Pinpoint the cell where the given text exists, returning its [x, y] midpoint coordinate. 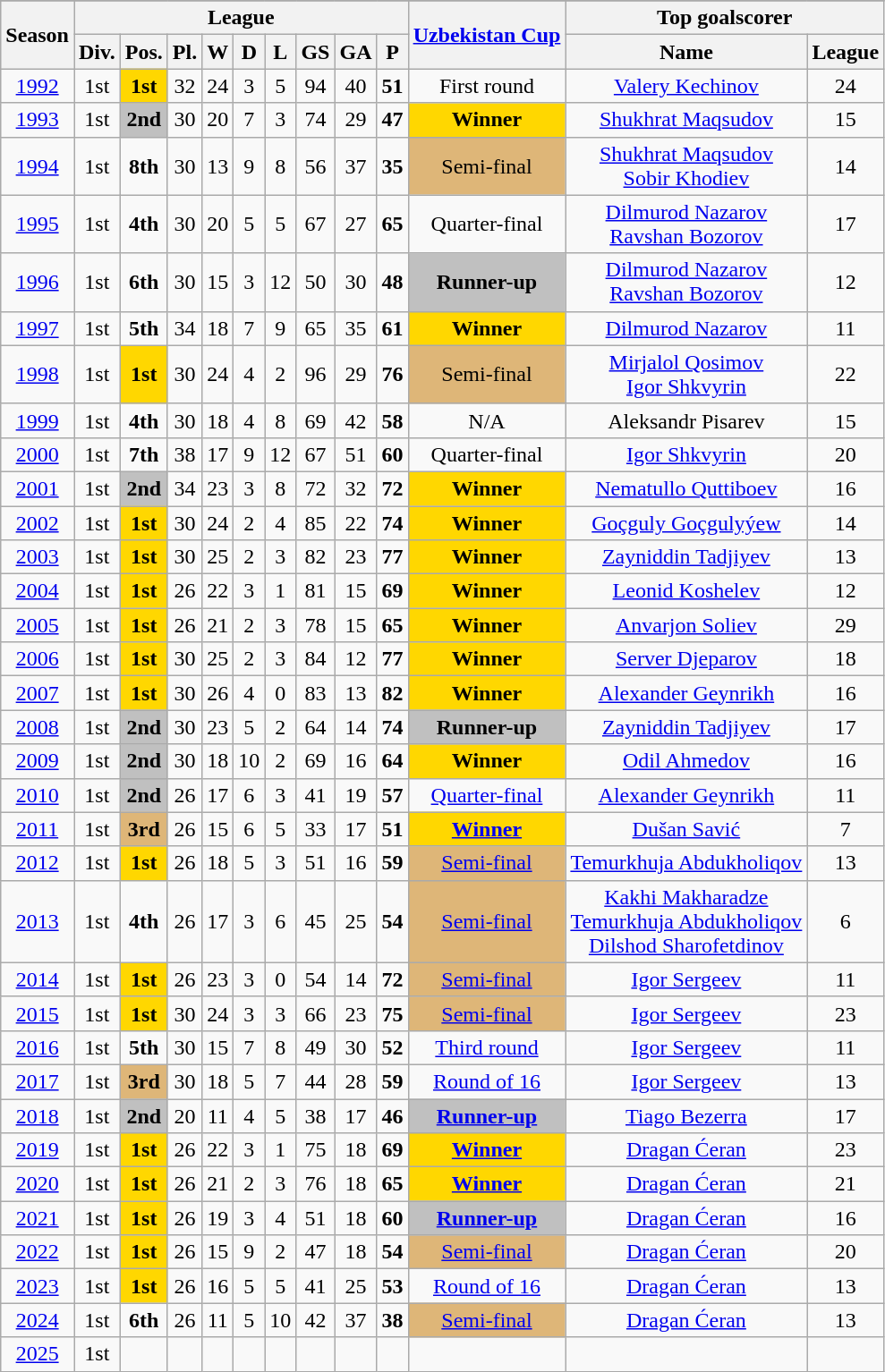
81 [315, 591]
Season [38, 35]
Anvarjon Soliev [686, 625]
49 [315, 1047]
2017 [38, 1081]
2012 [38, 863]
57 [392, 795]
1992 [38, 86]
50 [315, 283]
Mirjalol Qosimov Igor Shkvyrin [686, 374]
85 [315, 523]
96 [315, 374]
2010 [38, 795]
44 [315, 1081]
Top goalscorer [725, 18]
Temurkhuja Abdukholiqov [686, 863]
2011 [38, 829]
Igor Shkvyrin [686, 454]
1999 [38, 420]
GS [315, 52]
2023 [38, 1286]
2020 [38, 1184]
58 [392, 420]
GA [356, 52]
2015 [38, 1013]
Odil Ahmedov [686, 761]
2002 [38, 523]
2000 [38, 454]
Pl. [184, 52]
P [392, 52]
66 [315, 1013]
27 [356, 224]
2022 [38, 1252]
7th [143, 454]
Dilmurod Nazarov [686, 328]
L [281, 52]
Goçguly Goçgulyýew [686, 523]
Div. [97, 52]
2019 [38, 1150]
Shukhrat Maqsudov Sobir Khodiev [686, 166]
2025 [38, 1354]
2004 [38, 591]
94 [315, 86]
Name [686, 52]
Leonid Koshelev [686, 591]
1998 [38, 374]
Dušan Savić [686, 829]
N/A [487, 420]
2008 [38, 727]
28 [356, 1081]
D [249, 52]
Nematullo Quttiboev [686, 488]
2014 [38, 979]
83 [315, 693]
56 [315, 166]
53 [392, 1286]
Shukhrat Maqsudov [686, 120]
2009 [38, 761]
2006 [38, 659]
46 [392, 1115]
33 [315, 829]
2005 [38, 625]
2018 [38, 1115]
2007 [38, 693]
2013 [38, 921]
48 [392, 283]
Pos. [143, 52]
Third round [487, 1047]
78 [315, 625]
1997 [38, 328]
8th [143, 166]
Server Djeparov [686, 659]
2001 [38, 488]
1994 [38, 166]
1996 [38, 283]
61 [392, 328]
2021 [38, 1218]
2016 [38, 1047]
84 [315, 659]
Uzbekistan Cup [487, 35]
Tiago Bezerra [686, 1115]
First round [487, 86]
40 [356, 86]
2003 [38, 557]
W [218, 52]
52 [392, 1047]
Aleksandr Pisarev [686, 420]
2024 [38, 1320]
Valery Kechinov [686, 86]
45 [315, 921]
1995 [38, 224]
1993 [38, 120]
Kakhi Makharadze Temurkhuja Abdukholiqov Dilshod Sharofetdinov [686, 921]
